Identify which cell holds the provided text, then report its [X, Y] central coordinate. 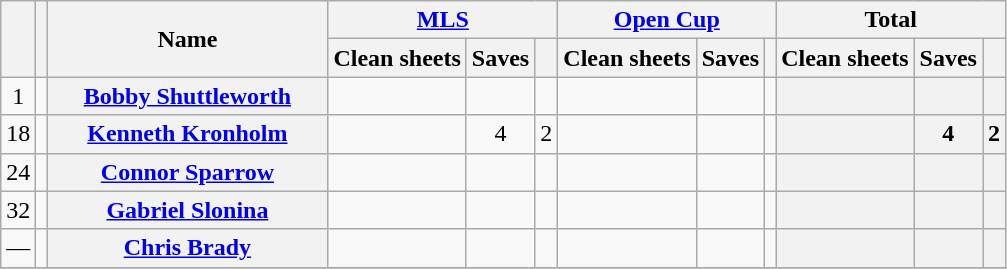
18 [18, 134]
24 [18, 172]
1 [18, 96]
Bobby Shuttleworth [188, 96]
— [18, 248]
Open Cup [667, 20]
Name [188, 39]
Total [891, 20]
MLS [443, 20]
Chris Brady [188, 248]
32 [18, 210]
Connor Sparrow [188, 172]
Kenneth Kronholm [188, 134]
Gabriel Slonina [188, 210]
